Provide the (X, Y) coordinate of the cell's center where the given text is located.  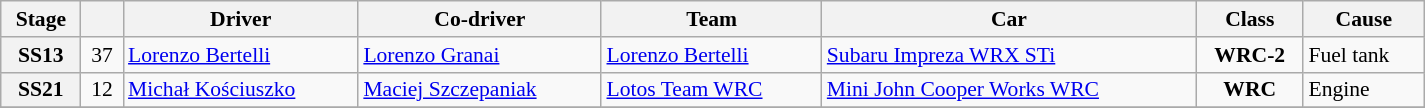
Car (1009, 19)
WRC (1250, 90)
12 (102, 90)
Lorenzo Granai (480, 55)
Subaru Impreza WRX STi (1009, 55)
Driver (240, 19)
Team (711, 19)
WRC-2 (1250, 55)
Co-driver (480, 19)
Michał Kościuszko (240, 90)
Engine (1364, 90)
Stage (41, 19)
Lotos Team WRC (711, 90)
Class (1250, 19)
Maciej Szczepaniak (480, 90)
SS21 (41, 90)
SS13 (41, 55)
Cause (1364, 19)
Fuel tank (1364, 55)
37 (102, 55)
Mini John Cooper Works WRC (1009, 90)
